Return [X, Y] of the center of cell containing provided text 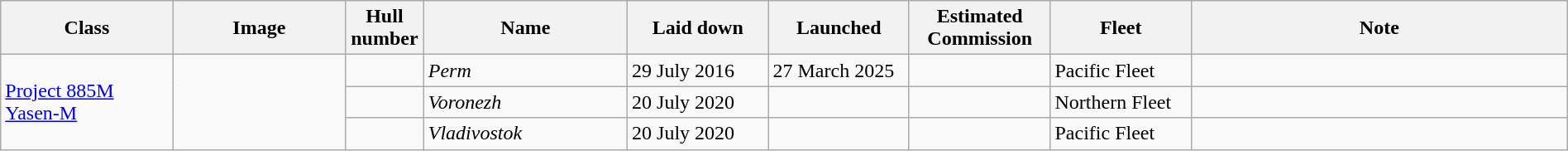
Hull number [385, 28]
Perm [525, 71]
Voronezh [525, 102]
Laid down [698, 28]
Class [87, 28]
EstimatedCommission [979, 28]
29 July 2016 [698, 71]
Project 885MYasen-M [87, 102]
Launched [839, 28]
Image [259, 28]
27 March 2025 [839, 71]
Name [525, 28]
Fleet [1121, 28]
Northern Fleet [1121, 102]
Note [1379, 28]
Vladivostok [525, 134]
